Find where the given text appears and provide that cell's center as [X, Y] coordinate. 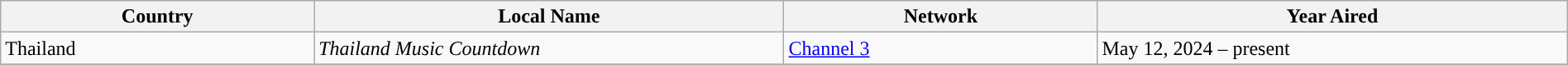
May 12, 2024 – present [1332, 48]
Network [941, 17]
Year Aired [1332, 17]
Local Name [549, 17]
Thailand Music Countdown [549, 48]
Thailand [157, 48]
Channel 3 [941, 48]
Country [157, 17]
